Determine the (X, Y) coordinate at the center of the cell enclosing the given text.  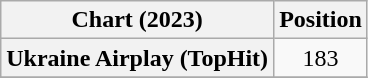
Chart (2023) (138, 20)
183 (321, 58)
Position (321, 20)
Ukraine Airplay (TopHit) (138, 58)
